Find where the given text appears and provide that cell's center as [x, y] coordinate. 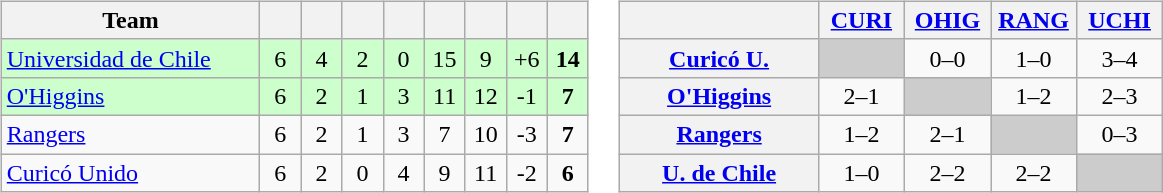
CURI [861, 20]
RANG [1033, 20]
Curicó Unido [130, 173]
-1 [526, 96]
-3 [526, 134]
3–4 [1120, 58]
15 [444, 58]
-2 [526, 173]
Team [130, 20]
2–3 [1120, 96]
10 [486, 134]
0–3 [1120, 134]
UCHI [1120, 20]
U. de Chile [720, 173]
12 [486, 96]
+6 [526, 58]
Universidad de Chile [130, 58]
Curicó U. [720, 58]
14 [568, 58]
0–0 [947, 58]
OHIG [947, 20]
